Pinpoint the cell where the given text exists, returning its (X, Y) midpoint coordinate. 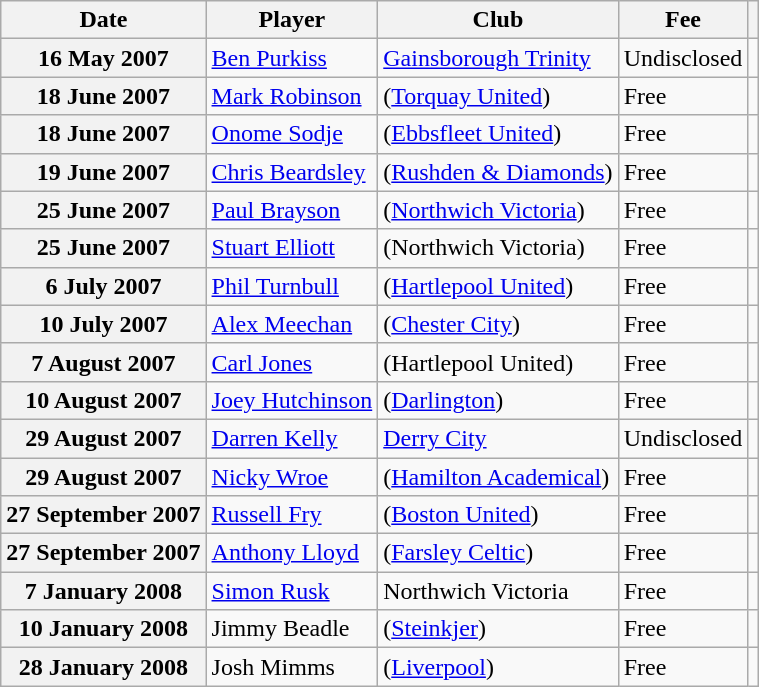
Jimmy Beadle (292, 629)
Onome Sodje (292, 134)
Ben Purkiss (292, 58)
(Darlington) (498, 400)
Joey Hutchinson (292, 400)
19 June 2007 (104, 172)
(Farsley Celtic) (498, 553)
Chris Beardsley (292, 172)
(Hamilton Academical) (498, 477)
7 January 2008 (104, 591)
(Steinkjer) (498, 629)
Northwich Victoria (498, 591)
Derry City (498, 438)
Nicky Wroe (292, 477)
Anthony Lloyd (292, 553)
(Chester City) (498, 324)
Date (104, 20)
16 May 2007 (104, 58)
Carl Jones (292, 362)
6 July 2007 (104, 286)
Simon Rusk (292, 591)
Fee (683, 20)
Club (498, 20)
10 July 2007 (104, 324)
(Ebbsfleet United) (498, 134)
Paul Brayson (292, 210)
(Torquay United) (498, 96)
Josh Mimms (292, 667)
(Rushden & Diamonds) (498, 172)
Alex Meechan (292, 324)
Gainsborough Trinity (498, 58)
10 January 2008 (104, 629)
Darren Kelly (292, 438)
28 January 2008 (104, 667)
Russell Fry (292, 515)
Player (292, 20)
Phil Turnbull (292, 286)
Mark Robinson (292, 96)
7 August 2007 (104, 362)
(Liverpool) (498, 667)
(Boston United) (498, 515)
10 August 2007 (104, 400)
Stuart Elliott (292, 248)
